Return the (X, Y) coordinate for the center point of the cell that contains the specified text.  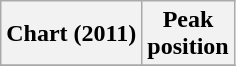
Peakposition (188, 34)
Chart (2011) (72, 34)
